Scan for the cell matching the given text and deliver its (X, Y) coordinate at center. 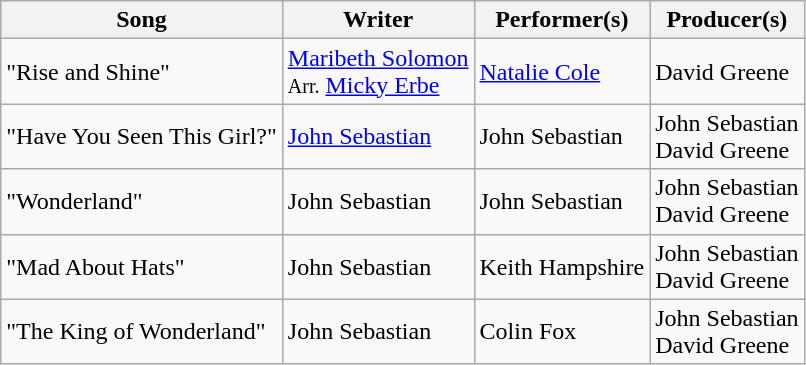
Performer(s) (562, 20)
Colin Fox (562, 332)
Keith Hampshire (562, 266)
"Rise and Shine" (142, 72)
Natalie Cole (562, 72)
Maribeth SolomonArr. Micky Erbe (378, 72)
Writer (378, 20)
Song (142, 20)
"Mad About Hats" (142, 266)
"Wonderland" (142, 202)
"Have You Seen This Girl?" (142, 136)
David Greene (727, 72)
"The King of Wonderland" (142, 332)
Producer(s) (727, 20)
